Capture the cell that displays the provided text and extract its (x, y) central coordinate. 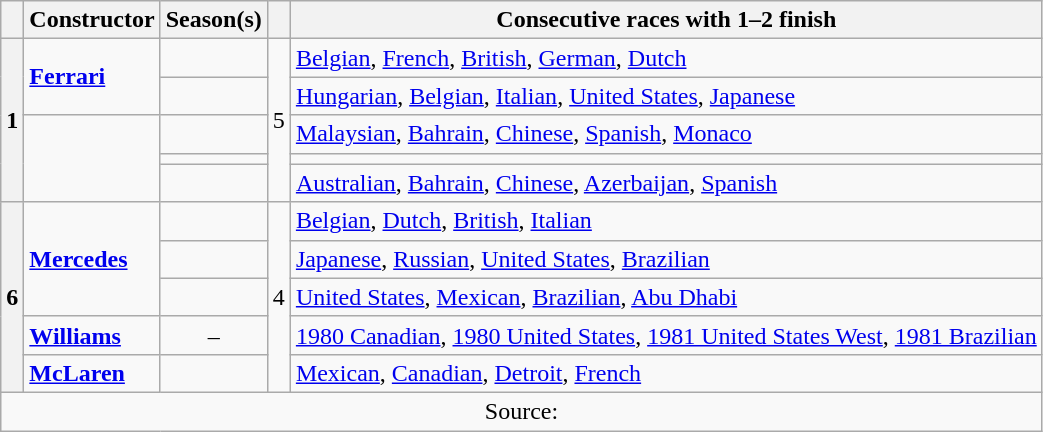
Williams (92, 335)
Mexican, Canadian, Detroit, French (666, 373)
Belgian, Dutch, British, Italian (666, 221)
4 (278, 297)
Ferrari (92, 77)
Consecutive races with 1–2 finish (666, 20)
– (214, 335)
Hungarian, Belgian, Italian, United States, Japanese (666, 96)
6 (12, 297)
McLaren (92, 373)
Season(s) (214, 20)
Australian, Bahrain, Chinese, Azerbaijan, Spanish (666, 183)
Constructor (92, 20)
Mercedes (92, 259)
1980 Canadian, 1980 United States, 1981 United States West, 1981 Brazilian (666, 335)
Malaysian, Bahrain, Chinese, Spanish, Monaco (666, 134)
Japanese, Russian, United States, Brazilian (666, 259)
5 (278, 120)
1 (12, 120)
Belgian, French, British, German, Dutch (666, 58)
United States, Mexican, Brazilian, Abu Dhabi (666, 297)
Source: (522, 411)
